Extract the (x, y) coordinate from the center of the cell holding the provided text.  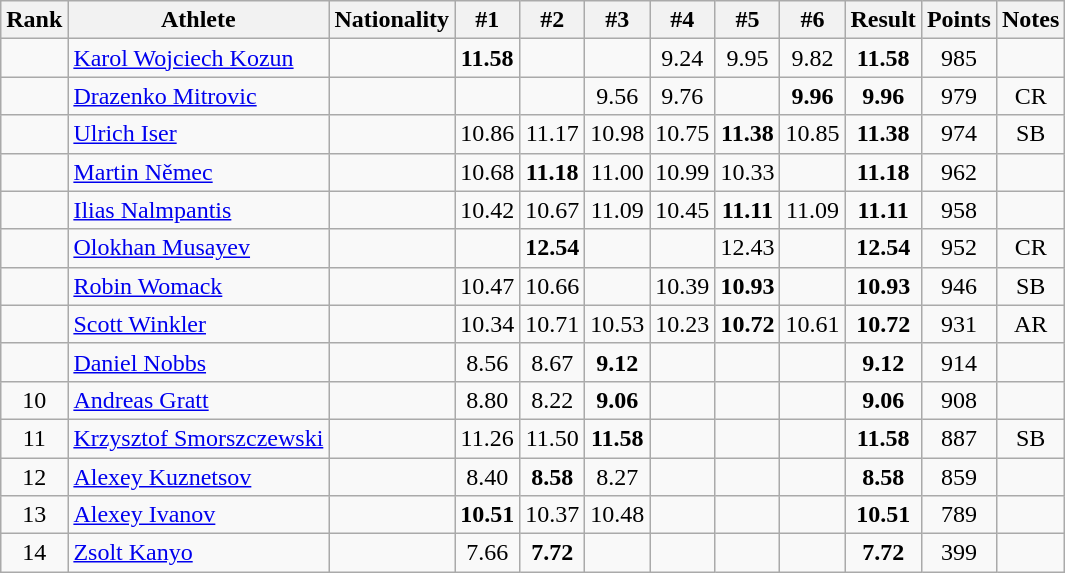
10.42 (488, 210)
Karol Wojciech Kozun (198, 58)
AR (1030, 324)
8.27 (618, 477)
11.50 (552, 438)
Drazenko Mitrovic (198, 96)
946 (958, 286)
#6 (812, 20)
Rank (34, 20)
11.26 (488, 438)
789 (958, 515)
10.67 (552, 210)
Alexey Kuznetsov (198, 477)
Nationality (392, 20)
10 (34, 400)
10.71 (552, 324)
10.47 (488, 286)
952 (958, 248)
979 (958, 96)
Ulrich Iser (198, 134)
Ilias Nalmpantis (198, 210)
9.76 (682, 96)
9.24 (682, 58)
Scott Winkler (198, 324)
9.56 (618, 96)
Result (883, 20)
8.40 (488, 477)
11 (34, 438)
7.66 (488, 553)
Olokhan Musayev (198, 248)
9.82 (812, 58)
#3 (618, 20)
10.34 (488, 324)
10.33 (748, 172)
Krzysztof Smorszczewski (198, 438)
8.56 (488, 362)
#2 (552, 20)
10.53 (618, 324)
908 (958, 400)
#5 (748, 20)
10.48 (618, 515)
#1 (488, 20)
10.75 (682, 134)
10.85 (812, 134)
8.67 (552, 362)
Daniel Nobbs (198, 362)
Athlete (198, 20)
10.45 (682, 210)
399 (958, 553)
10.99 (682, 172)
10.39 (682, 286)
10.66 (552, 286)
931 (958, 324)
14 (34, 553)
974 (958, 134)
13 (34, 515)
887 (958, 438)
Alexey Ivanov (198, 515)
962 (958, 172)
Robin Womack (198, 286)
8.22 (552, 400)
10.61 (812, 324)
8.80 (488, 400)
958 (958, 210)
12 (34, 477)
Zsolt Kanyo (198, 553)
10.68 (488, 172)
#4 (682, 20)
Andreas Gratt (198, 400)
9.95 (748, 58)
11.00 (618, 172)
Martin Němec (198, 172)
985 (958, 58)
11.17 (552, 134)
914 (958, 362)
12.43 (748, 248)
10.98 (618, 134)
859 (958, 477)
Notes (1030, 20)
Points (958, 20)
10.23 (682, 324)
10.86 (488, 134)
10.37 (552, 515)
